Return (X, Y) of the center of cell containing provided text 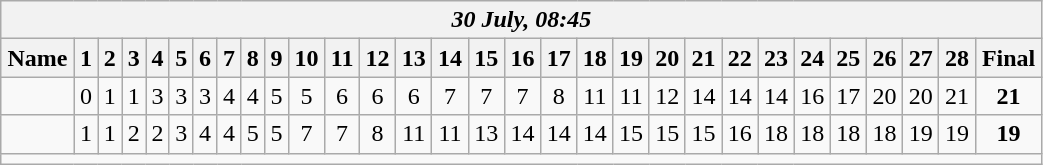
28 (957, 58)
30 July, 08:45 (522, 20)
0 (86, 96)
Final (1008, 58)
10 (306, 58)
22 (740, 58)
25 (848, 58)
23 (776, 58)
24 (812, 58)
26 (884, 58)
Name (38, 58)
27 (921, 58)
9 (277, 58)
